Detect which cell encompasses the target text, then output its (x, y) center coordinate. 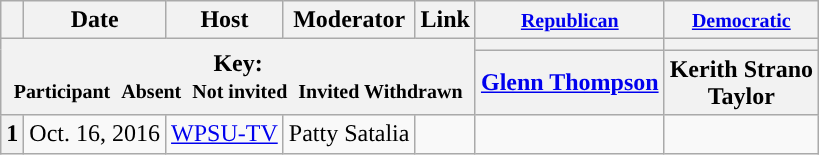
Key: Participant Absent Not invited Invited Withdrawn (238, 77)
Patty Satalia (349, 134)
Democratic (741, 20)
Oct. 16, 2016 (95, 134)
1 (12, 134)
Date (95, 20)
Moderator (349, 20)
Kerith StranoTaylor (741, 82)
Host (225, 20)
Republican (570, 20)
Glenn Thompson (570, 82)
WPSU-TV (225, 134)
Link (445, 20)
